Find where the given text appears and provide that cell's center as (X, Y) coordinate. 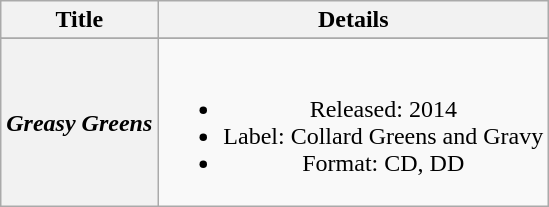
Title (80, 20)
Details (354, 20)
Released: 2014Label: Collard Greens and GravyFormat: CD, DD (354, 122)
Greasy Greens (80, 122)
